Pinpoint the cell where the given text exists, returning its [x, y] midpoint coordinate. 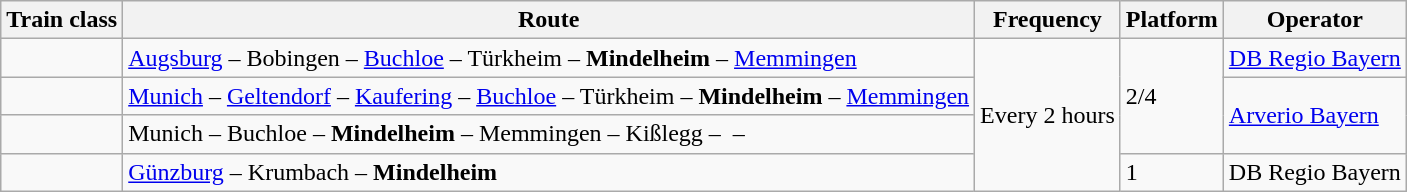
Munich – Geltendorf – Kaufering – Buchloe – Türkheim – Mindelheim – Memmingen [549, 96]
Every 2 hours [1048, 115]
1 [1172, 172]
2/4 [1172, 96]
Augsburg – Bobingen – Buchloe – Türkheim – Mindelheim – Memmingen [549, 58]
Platform [1172, 20]
Frequency [1048, 20]
Arverio Bayern [1314, 115]
Günzburg – Krumbach – Mindelheim [549, 172]
Operator [1314, 20]
Train class [62, 20]
Route [549, 20]
Munich – Buchloe – Mindelheim – Memmingen – Kißlegg – – [549, 134]
